Output the [x, y] coordinate of the center of the cell containing the given text.  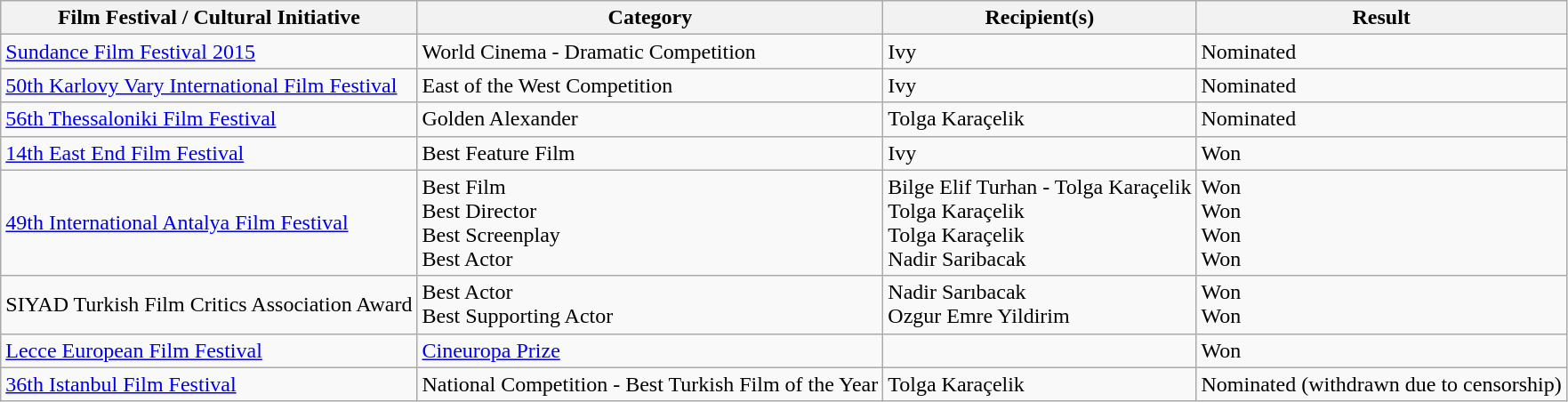
56th Thessaloniki Film Festival [209, 119]
Best FilmBest DirectorBest ScreenplayBest Actor [650, 222]
Golden Alexander [650, 119]
WonWonWonWon [1381, 222]
Sundance Film Festival 2015 [209, 52]
Best Feature Film [650, 153]
Lecce European Film Festival [209, 350]
Best ActorBest Supporting Actor [650, 304]
SIYAD Turkish Film Critics Association Award [209, 304]
Recipient(s) [1040, 18]
36th Istanbul Film Festival [209, 384]
WonWon [1381, 304]
14th East End Film Festival [209, 153]
Bilge Elif Turhan - Tolga KaraçelikTolga KaraçelikTolga KaraçelikNadir Saribacak [1040, 222]
Film Festival / Cultural Initiative [209, 18]
Nominated (withdrawn due to censorship) [1381, 384]
Nadir SarıbacakOzgur Emre Yildirim [1040, 304]
Cineuropa Prize [650, 350]
50th Karlovy Vary International Film Festival [209, 85]
49th International Antalya Film Festival [209, 222]
Category [650, 18]
Result [1381, 18]
National Competition - Best Turkish Film of the Year [650, 384]
East of the West Competition [650, 85]
World Cinema - Dramatic Competition [650, 52]
